Output the (X, Y) coordinate of the center of the cell containing the given text.  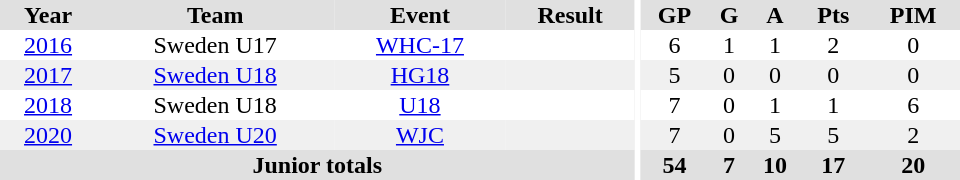
PIM (913, 15)
Year (48, 15)
2020 (48, 135)
Team (215, 15)
2016 (48, 45)
HG18 (420, 75)
2018 (48, 105)
20 (913, 165)
Sweden U20 (215, 135)
GP (674, 15)
10 (774, 165)
U18 (420, 105)
Result (570, 15)
54 (674, 165)
Pts (833, 15)
Sweden U17 (215, 45)
G (730, 15)
Event (420, 15)
A (774, 15)
WHC-17 (420, 45)
WJC (420, 135)
17 (833, 165)
2017 (48, 75)
Junior totals (318, 165)
